Output the [X, Y] coordinate of the center of the cell containing the given text.  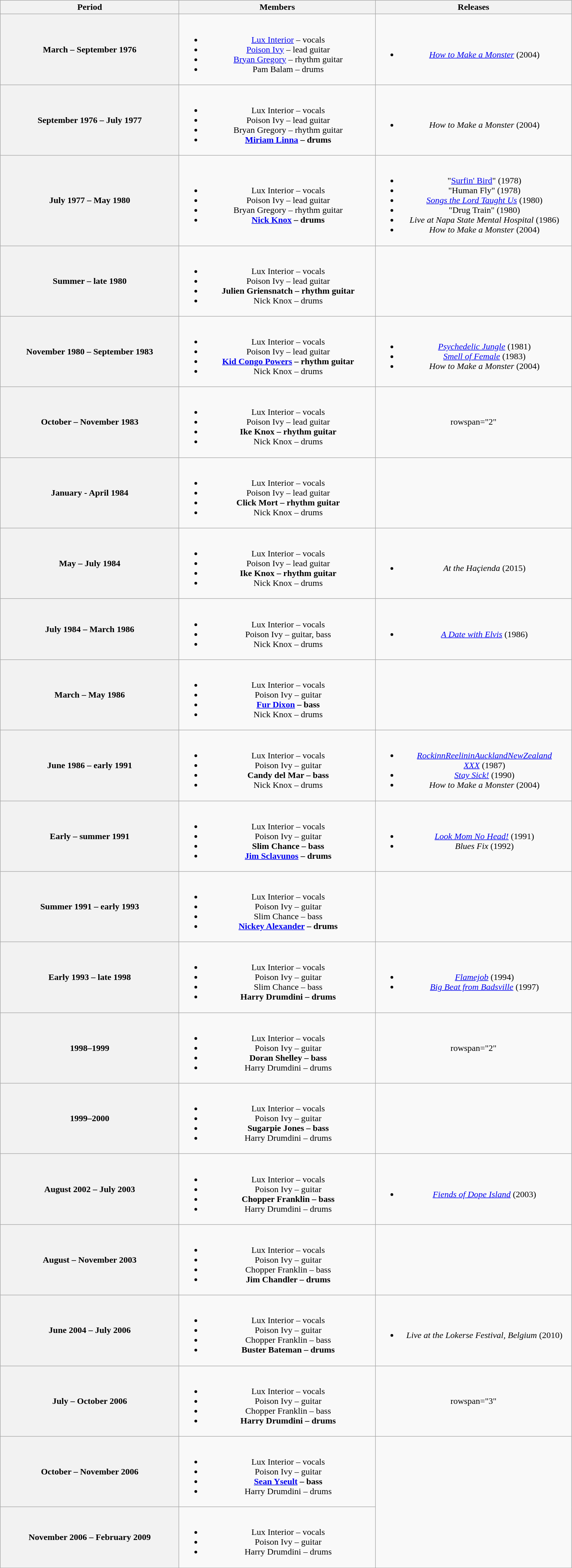
A Date with Elvis (1986) [473, 629]
July – October 2006 [90, 1401]
Lux Interior – vocalsPoison Ivy – lead guitarBryan Gregory – rhythm guitarNick Knox – drums [277, 201]
June 1986 – early 1991 [90, 765]
Members [277, 7]
September 1976 – July 1977 [90, 120]
Lux Interior – vocalsPoison Ivy – guitarHarry Drumdini – drums [277, 1537]
October – November 1983 [90, 422]
January - April 1984 [90, 493]
Lux Interior – vocalsPoison Ivy – lead guitarBryan Gregory – rhythm guitarPam Balam – drums [277, 49]
Flamejob (1994)Big Beat from Badsville (1997) [473, 977]
Lux Interior – vocalsPoison Ivy – guitarChopper Franklin – bassJim Chandler – drums [277, 1260]
rowspan="3" [473, 1401]
June 2004 – July 2006 [90, 1330]
Period [90, 7]
Lux Interior – vocalsPoison Ivy – guitarFur Dixon – bassNick Knox – drums [277, 695]
At the Haçienda (2015) [473, 563]
Early – summer 1991 [90, 836]
August 2002 – July 2003 [90, 1189]
Summer 1991 – early 1993 [90, 907]
October – November 2006 [90, 1472]
Lux Interior – vocalsPoison Ivy – guitarChopper Franklin – bassBuster Bateman – drums [277, 1330]
March – May 1986 [90, 695]
Early 1993 – late 1998 [90, 977]
Lux Interior – vocalsPoison Ivy – lead guitarClick Mort – rhythm guitarNick Knox – drums [277, 493]
Summer – late 1980 [90, 281]
Lux Interior – vocalsPoison Ivy – guitarDoran Shelley – bassHarry Drumdini – drums [277, 1048]
Lux Interior – vocalsPoison Ivy – guitarSugarpie Jones – bassHarry Drumdini – drums [277, 1119]
Psychedelic Jungle (1981)Smell of Female (1983)How to Make a Monster (2004) [473, 352]
1999–2000 [90, 1119]
Lux Interior – vocalsPoison Ivy – guitarSlim Chance – bassHarry Drumdini – drums [277, 977]
March – September 1976 [90, 49]
July 1977 – May 1980 [90, 201]
Fiends of Dope Island (2003) [473, 1189]
Lux Interior – vocalsPoison Ivy – guitarSean Yseult – bassHarry Drumdini – drums [277, 1472]
Lux Interior – vocalsPoison Ivy – lead guitarKid Congo Powers – rhythm guitarNick Knox – drums [277, 352]
May – July 1984 [90, 563]
Releases [473, 7]
Lux Interior – vocalsPoison Ivy – guitarSlim Chance – bassJim Sclavunos – drums [277, 836]
November 2006 – February 2009 [90, 1537]
Lux Interior – vocalsPoison Ivy – guitar, bassNick Knox – drums [277, 629]
Lux Interior – vocalsPoison Ivy – lead guitarJulien Griensnatch – rhythm guitarNick Knox – drums [277, 281]
July 1984 – March 1986 [90, 629]
August – November 2003 [90, 1260]
Lux Interior – vocalsPoison Ivy – lead guitarBryan Gregory – rhythm guitarMiriam Linna – drums [277, 120]
1998–1999 [90, 1048]
November 1980 – September 1983 [90, 352]
RockinnReelininAucklandNewZealandXXX (1987)Stay Sick! (1990)How to Make a Monster (2004) [473, 765]
Look Mom No Head! (1991)Blues Fix (1992) [473, 836]
Lux Interior – vocalsPoison Ivy – guitarCandy del Mar – bassNick Knox – drums [277, 765]
Lux Interior – vocalsPoison Ivy – guitarSlim Chance – bassNickey Alexander – drums [277, 907]
Live at the Lokerse Festival, Belgium (2010) [473, 1330]
